Pinpoint the cell where the given text exists, returning its (X, Y) midpoint coordinate. 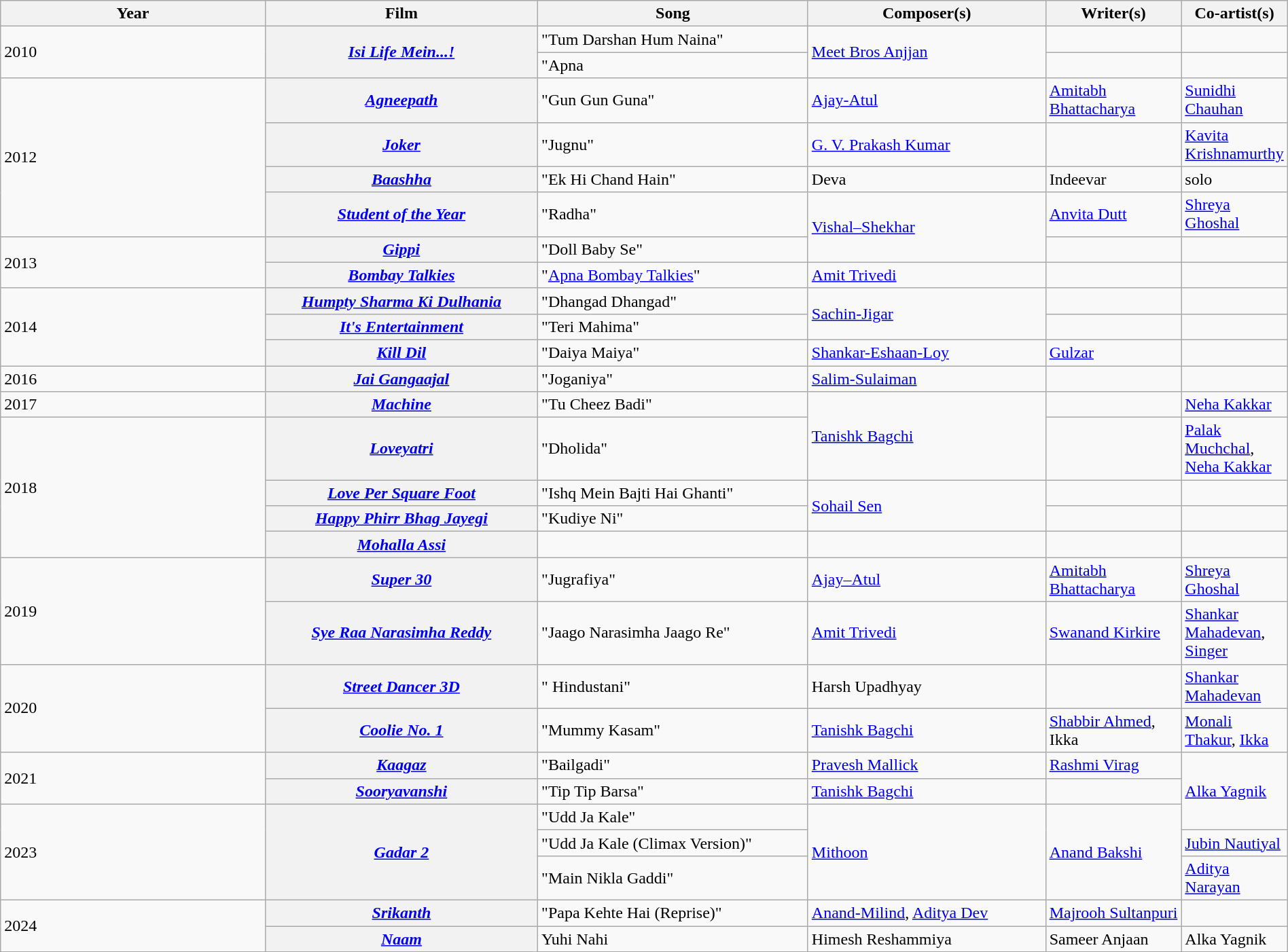
Shankar-Eshaan-Loy (927, 352)
2010 (133, 52)
Vishal–Shekhar (927, 227)
"Apna Bombay Talkies" (673, 275)
"Jaago Narasimha Jaago Re" (673, 633)
Sameer Anjaan (1113, 939)
"Jugrafiya" (673, 580)
Himesh Reshammiya (927, 939)
"Ishq Mein Bajti Hai Ghanti" (673, 493)
Mithoon (927, 852)
Aditya Narayan (1234, 877)
Year (133, 14)
Shankar Mahadevan (1234, 686)
Sohail Sen (927, 506)
Student of the Year (401, 215)
Agneepath (401, 100)
Joker (401, 144)
2016 (133, 378)
Deva (927, 179)
2019 (133, 611)
"Udd Ja Kale (Climax Version)" (673, 843)
"Gun Gun Guna" (673, 100)
Kill Dil (401, 352)
Indeevar (1113, 179)
"Udd Ja Kale" (673, 817)
Meet Bros Anjjan (927, 52)
Machine (401, 405)
Anvita Dutt (1113, 215)
Kaagaz (401, 765)
Gippi (401, 249)
2020 (133, 708)
2018 (133, 488)
Ajay-Atul (927, 100)
Neha Kakkar (1234, 405)
Srikanth (401, 913)
Street Dancer 3D (401, 686)
"Daiya Maiya" (673, 352)
2021 (133, 778)
Majrooh Sultanpuri (1113, 913)
Writer(s) (1113, 14)
2013 (133, 262)
2023 (133, 852)
Gulzar (1113, 352)
"Radha" (673, 215)
"Apna (673, 65)
"Tu Cheez Badi" (673, 405)
"Teri Mahima" (673, 327)
" Hindustani" (673, 686)
Co-artist(s) (1234, 14)
Mohalla Assi (401, 545)
Sye Raa Narasimha Reddy (401, 633)
Anand-Milind, Aditya Dev (927, 913)
"Dholida" (673, 449)
Love Per Square Foot (401, 493)
"Jugnu" (673, 144)
Palak Muchchal, Neha Kakkar (1234, 449)
solo (1234, 179)
Sunidhi Chauhan (1234, 100)
"Doll Baby Se" (673, 249)
Monali Thakur, Ikka (1234, 731)
Salim-Sulaiman (927, 378)
"Kudiye Ni" (673, 519)
2017 (133, 405)
"Ek Hi Chand Hain" (673, 179)
Naam (401, 939)
Swanand Kirkire (1113, 633)
Isi Life Mein...! (401, 52)
Loveyatri (401, 449)
Pravesh Mallick (927, 765)
"Main Nikla Gaddi" (673, 877)
Baashha (401, 179)
Coolie No. 1 (401, 731)
"Dhangad Dhangad" (673, 301)
2014 (133, 327)
2012 (133, 158)
Harsh Upadhyay (927, 686)
Super 30 (401, 580)
"Tip Tip Barsa" (673, 791)
Composer(s) (927, 14)
Shankar Mahadevan, Singer (1234, 633)
"Mummy Kasam" (673, 731)
Bombay Talkies (401, 275)
Sooryavanshi (401, 791)
It's Entertainment (401, 327)
"Papa Kehte Hai (Reprise)" (673, 913)
Sachin-Jigar (927, 314)
Jubin Nautiyal (1234, 843)
Yuhi Nahi (673, 939)
"Tum Darshan Hum Naina" (673, 39)
Kavita Krishnamurthy (1234, 144)
"Joganiya" (673, 378)
Ajay–Atul (927, 580)
Humpty Sharma Ki Dulhania (401, 301)
"Bailgadi" (673, 765)
Anand Bakshi (1113, 852)
Song (673, 14)
Happy Phirr Bhag Jayegi (401, 519)
G. V. Prakash Kumar (927, 144)
Film (401, 14)
Rashmi Virag (1113, 765)
Shabbir Ahmed, Ikka (1113, 731)
Jai Gangaajal (401, 378)
2024 (133, 926)
Gadar 2 (401, 852)
